Identify which cell holds the provided text, then report its (X, Y) central coordinate. 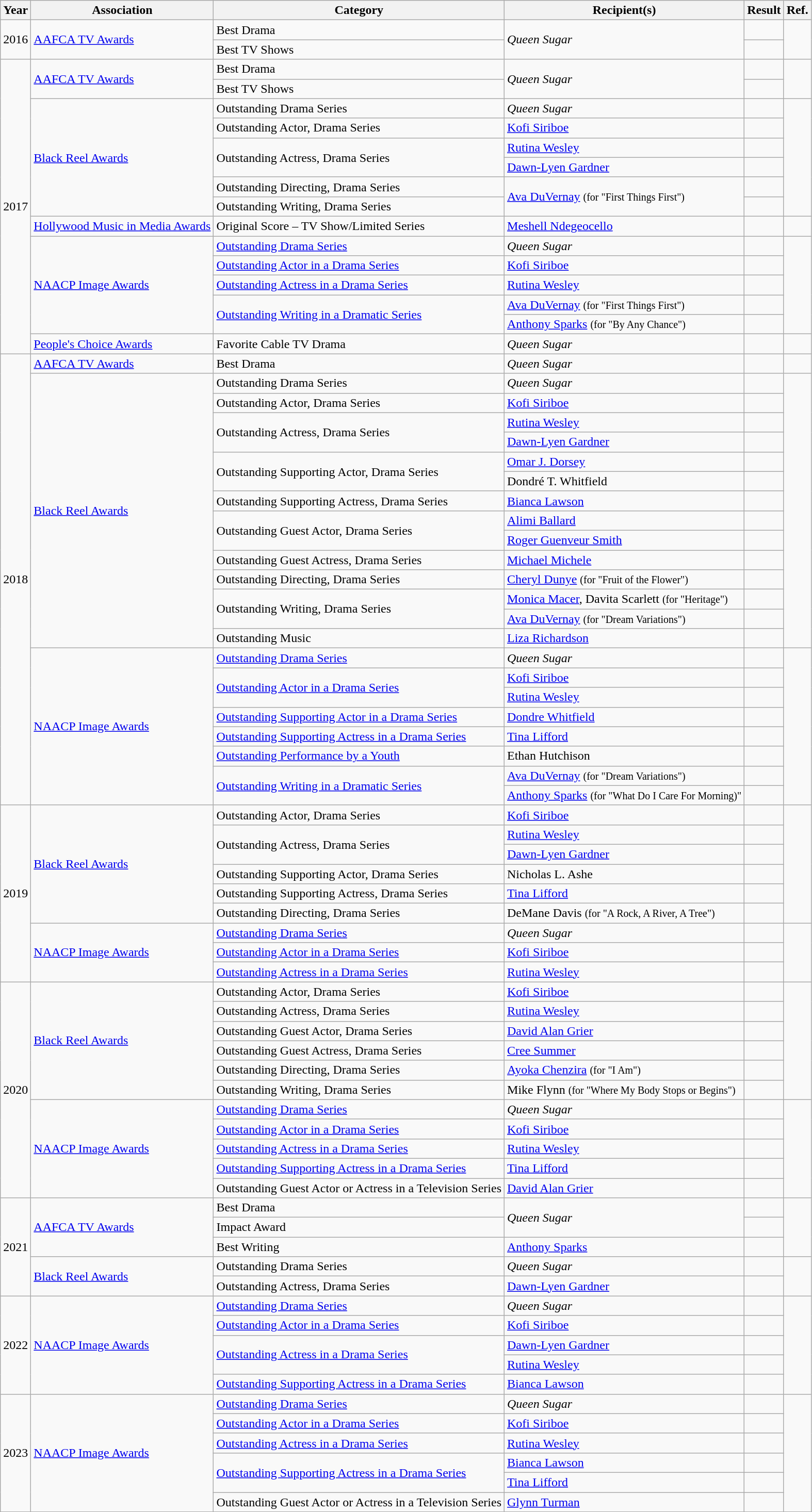
Anthony Sparks (624, 1247)
Recipient(s) (624, 10)
Result (764, 10)
2021 (15, 1247)
Anthony Sparks (for "By Any Chance") (624, 324)
Dondré T. Whitfield (624, 481)
Liza Richardson (624, 638)
Alimi Ballard (624, 520)
2018 (15, 580)
Monica Macer, Davita Scarlett (for "Heritage") (624, 599)
Cree Summer (624, 1050)
Roger Guenveur Smith (624, 540)
Anthony Sparks (for "What Do I Care For Morning)" (624, 795)
Mike Flynn (for "Where My Body Stops or Begins") (624, 1090)
Dondre Whitfield (624, 717)
Ref. (798, 10)
Year (15, 10)
2022 (15, 1345)
Hollywood Music in Media Awards (122, 226)
2023 (15, 1453)
Ethan Hutchison (624, 756)
Outstanding Performance by a Youth (359, 756)
People's Choice Awards (122, 344)
Best Writing (359, 1247)
Meshell Ndegeocello (624, 226)
Category (359, 10)
2017 (15, 206)
2019 (15, 893)
Ayoka Chenzira (for "I Am") (624, 1070)
Omar J. Dorsey (624, 462)
Impact Award (359, 1227)
Cheryl Dunye (for "Fruit of the Flower") (624, 580)
DeMane Davis (for "A Rock, A River, A Tree") (624, 913)
Glynn Turman (624, 1502)
Original Score – TV Show/Limited Series (359, 226)
Outstanding Supporting Actor in a Drama Series (359, 717)
Outstanding Music (359, 638)
2016 (15, 40)
Favorite Cable TV Drama (359, 344)
Association (122, 10)
Nicholas L. Ashe (624, 874)
Michael Michele (624, 560)
2020 (15, 1090)
